Extract the [x, y] coordinate from the center of the cell holding the provided text.  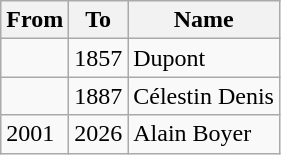
To [98, 20]
Name [204, 20]
Dupont [204, 58]
1857 [98, 58]
2026 [98, 134]
2001 [35, 134]
Célestin Denis [204, 96]
1887 [98, 96]
From [35, 20]
Alain Boyer [204, 134]
